Locate the cell with the specified text and output its [x, y] center coordinate. 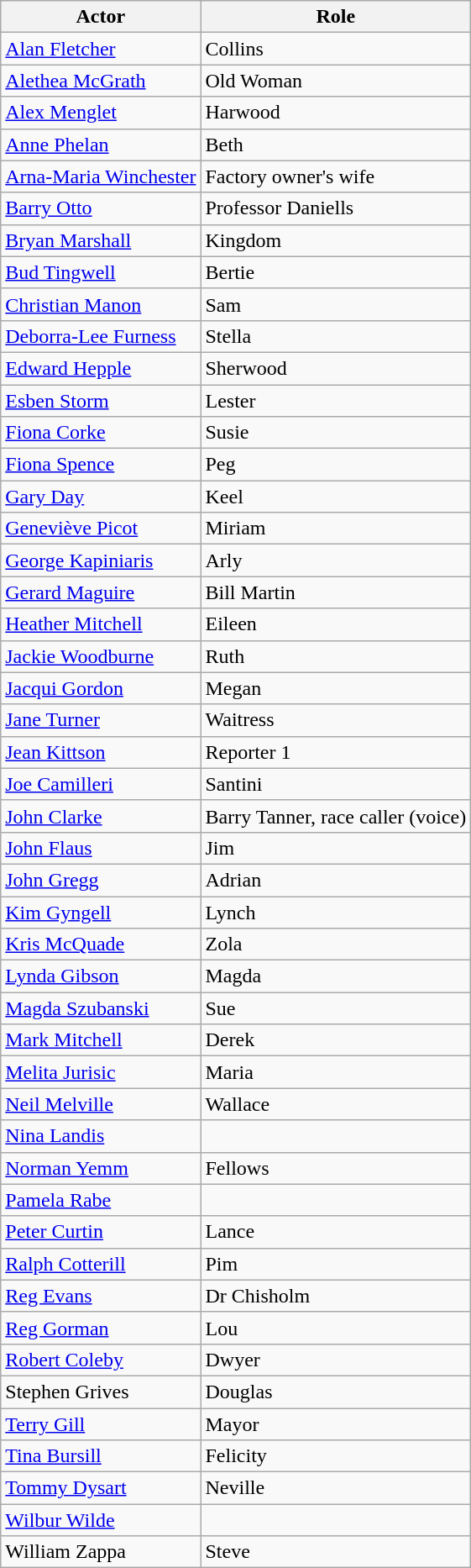
Alethea McGrath [101, 81]
Edward Hepple [101, 368]
Kim Gyngell [101, 912]
Factory owner's wife [336, 176]
Tina Bursill [101, 1456]
Jane Turner [101, 720]
George Kapiniaris [101, 560]
Ruth [336, 656]
Geneviève Picot [101, 529]
Eileen [336, 624]
Stephen Grives [101, 1392]
Alan Fletcher [101, 49]
Jacqui Gordon [101, 688]
Gary Day [101, 497]
John Clarke [101, 816]
Bud Tingwell [101, 272]
Barry Otto [101, 208]
Magda [336, 976]
John Flaus [101, 848]
Esben Storm [101, 401]
Gerard Maguire [101, 592]
Kris McQuade [101, 944]
Susie [336, 433]
Douglas [336, 1392]
Sue [336, 1008]
Norman Yemm [101, 1168]
Lester [336, 401]
William Zappa [101, 1552]
Pamela Rabe [101, 1200]
Neville [336, 1488]
Beth [336, 145]
Mayor [336, 1424]
Lou [336, 1328]
Barry Tanner, race caller (voice) [336, 816]
Anne Phelan [101, 145]
Magda Szubanski [101, 1008]
Reg Gorman [101, 1328]
Dwyer [336, 1360]
Mark Mitchell [101, 1040]
Wallace [336, 1104]
Nina Landis [101, 1136]
Maria [336, 1072]
Reporter 1 [336, 752]
Felicity [336, 1456]
Tommy Dysart [101, 1488]
Peter Curtin [101, 1232]
Arna-Maria Winchester [101, 176]
Arly [336, 560]
Fiona Spence [101, 465]
Bryan Marshall [101, 240]
Wilbur Wilde [101, 1520]
Fiona Corke [101, 433]
Keel [336, 497]
Dr Chisholm [336, 1296]
Heather Mitchell [101, 624]
Christian Manon [101, 304]
Fellows [336, 1168]
Jean Kittson [101, 752]
Lynch [336, 912]
Neil Melville [101, 1104]
Pim [336, 1264]
Lynda Gibson [101, 976]
Stella [336, 336]
Actor [101, 17]
Role [336, 17]
Megan [336, 688]
Joe Camilleri [101, 784]
Ralph Cotterill [101, 1264]
Reg Evans [101, 1296]
Sam [336, 304]
Collins [336, 49]
Waitress [336, 720]
Robert Coleby [101, 1360]
Kingdom [336, 240]
Zola [336, 944]
Melita Jurisic [101, 1072]
Jim [336, 848]
Harwood [336, 113]
Lance [336, 1232]
Jackie Woodburne [101, 656]
Santini [336, 784]
Peg [336, 465]
Steve [336, 1552]
Bertie [336, 272]
Deborra-Lee Furness [101, 336]
Derek [336, 1040]
Professor Daniells [336, 208]
Miriam [336, 529]
Sherwood [336, 368]
Alex Menglet [101, 113]
Adrian [336, 880]
Old Woman [336, 81]
Bill Martin [336, 592]
Terry Gill [101, 1424]
John Gregg [101, 880]
